Scan for the cell matching the given text and deliver its (X, Y) coordinate at center. 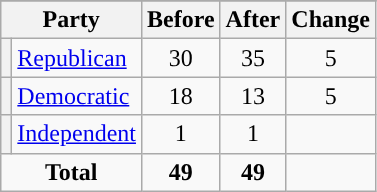
35 (253, 58)
Independent (77, 134)
Change (331, 20)
30 (180, 58)
18 (180, 96)
Before (180, 20)
Democratic (77, 96)
Republican (77, 58)
Party (72, 20)
13 (253, 96)
After (253, 20)
Total (72, 172)
